Locate the cell with the specified text and output its [X, Y] center coordinate. 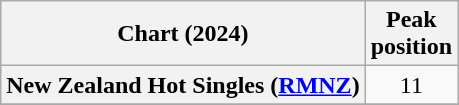
New Zealand Hot Singles (RMNZ) [183, 85]
11 [411, 85]
Chart (2024) [183, 34]
Peakposition [411, 34]
